Locate the cell with the specified text and output its (x, y) center coordinate. 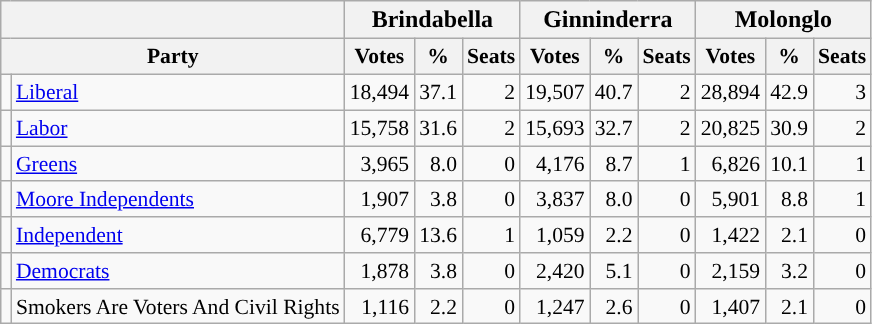
1,878 (380, 271)
1,407 (730, 306)
Brindabella (433, 20)
Molonglo (784, 20)
1,059 (554, 235)
Labor (178, 128)
1,422 (730, 235)
42.9 (789, 92)
10.1 (789, 164)
3.2 (789, 271)
2,159 (730, 271)
3 (842, 92)
6,779 (380, 235)
Liberal (178, 92)
28,894 (730, 92)
2,420 (554, 271)
31.6 (438, 128)
5,901 (730, 199)
Moore Independents (178, 199)
4,176 (554, 164)
8.8 (789, 199)
20,825 (730, 128)
Independent (178, 235)
Party (173, 57)
2.6 (614, 306)
19,507 (554, 92)
6,826 (730, 164)
30.9 (789, 128)
1,247 (554, 306)
1,116 (380, 306)
Ginninderra (608, 20)
40.7 (614, 92)
8.7 (614, 164)
13.6 (438, 235)
Greens (178, 164)
3,965 (380, 164)
Democrats (178, 271)
Smokers Are Voters And Civil Rights (178, 306)
5.1 (614, 271)
15,693 (554, 128)
1,907 (380, 199)
15,758 (380, 128)
32.7 (614, 128)
3,837 (554, 199)
37.1 (438, 92)
18,494 (380, 92)
